Scan for the cell matching the given text and deliver its (x, y) coordinate at center. 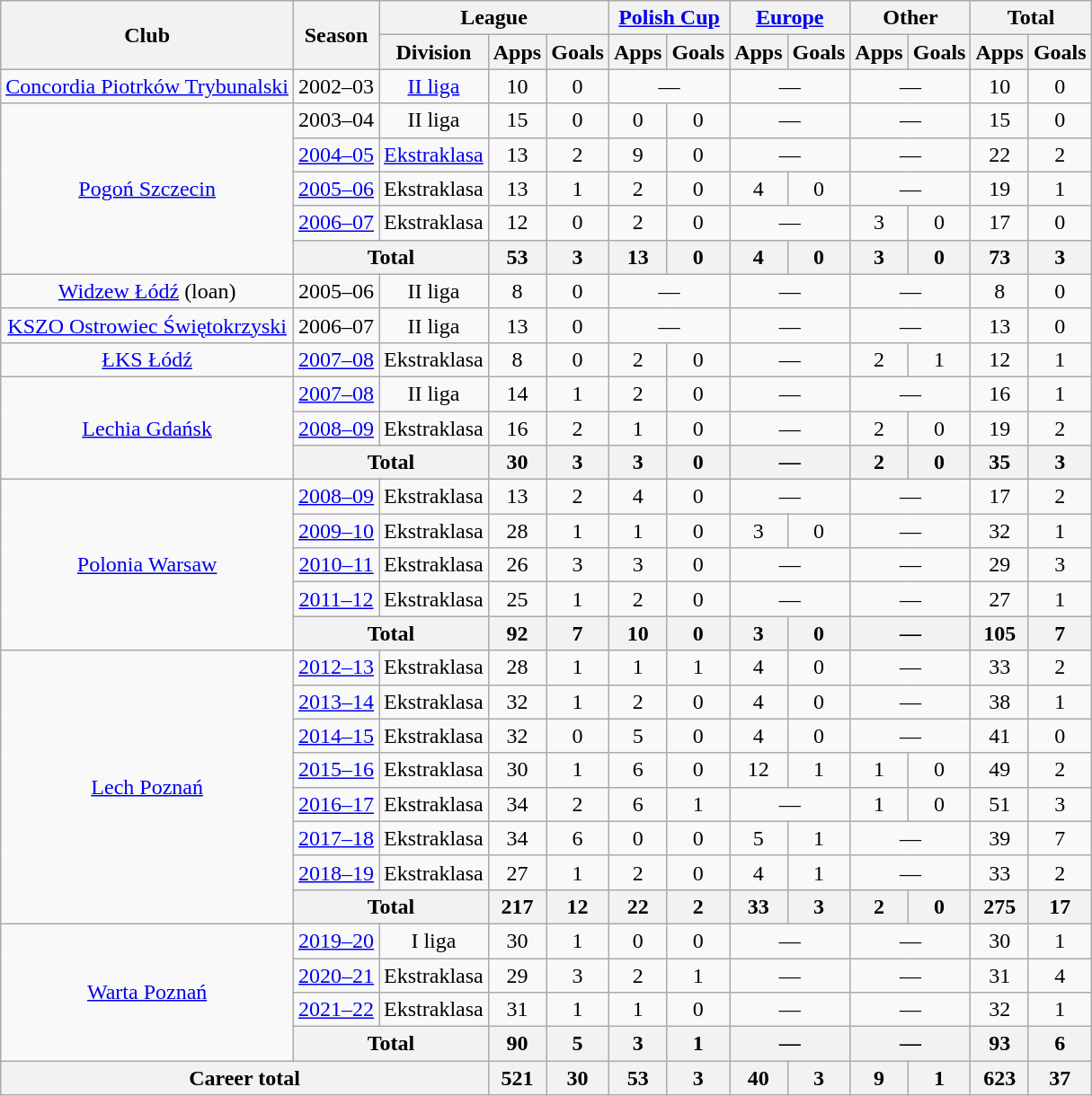
Warta Poznań (147, 992)
51 (999, 804)
37 (1060, 1078)
2013–14 (336, 702)
35 (999, 463)
2020–21 (336, 975)
Division (434, 52)
39 (999, 838)
90 (517, 1044)
2015–16 (336, 770)
Polish Cup (669, 18)
Club (147, 35)
2012–13 (336, 667)
2002–03 (336, 86)
Pogoń Szczecin (147, 189)
25 (517, 599)
73 (999, 257)
League (494, 18)
521 (517, 1078)
2014–15 (336, 736)
2003–04 (336, 120)
2016–17 (336, 804)
KSZO Ostrowiec Świętokrzyski (147, 325)
26 (517, 565)
I liga (434, 941)
2017–18 (336, 838)
2011–12 (336, 599)
2021–22 (336, 1010)
2004–05 (336, 155)
2009–10 (336, 531)
49 (999, 770)
93 (999, 1044)
14 (517, 393)
Career total (244, 1078)
41 (999, 736)
Polonia Warsaw (147, 565)
2010–11 (336, 565)
105 (999, 633)
Widzew Łódź (loan) (147, 291)
92 (517, 633)
Other (910, 18)
623 (999, 1078)
2019–20 (336, 941)
40 (759, 1078)
Lech Poznań (147, 787)
Europe (790, 18)
Concordia Piotrków Trybunalski (147, 86)
275 (999, 906)
Season (336, 35)
217 (517, 906)
Lechia Gdańsk (147, 428)
ŁKS Łódź (147, 359)
2018–19 (336, 872)
38 (999, 702)
